Detect which cell encompasses the target text, then output its [x, y] center coordinate. 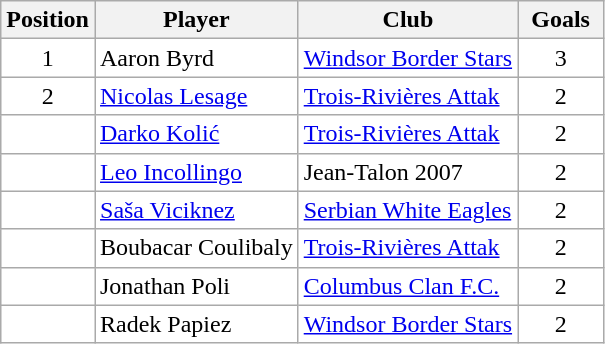
Columbus Clan F.C. [408, 286]
Goals [561, 20]
Darko Kolić [196, 134]
Nicolas Lesage [196, 96]
Player [196, 20]
3 [561, 58]
Jean-Talon 2007 [408, 172]
1 [48, 58]
Serbian White Eagles [408, 210]
Position [48, 20]
Jonathan Poli [196, 286]
Saša Viciknez [196, 210]
Club [408, 20]
Leo Incollingo [196, 172]
Boubacar Coulibaly [196, 248]
Radek Papiez [196, 324]
Aaron Byrd [196, 58]
